Scan for the cell matching the given text and deliver its (X, Y) coordinate at center. 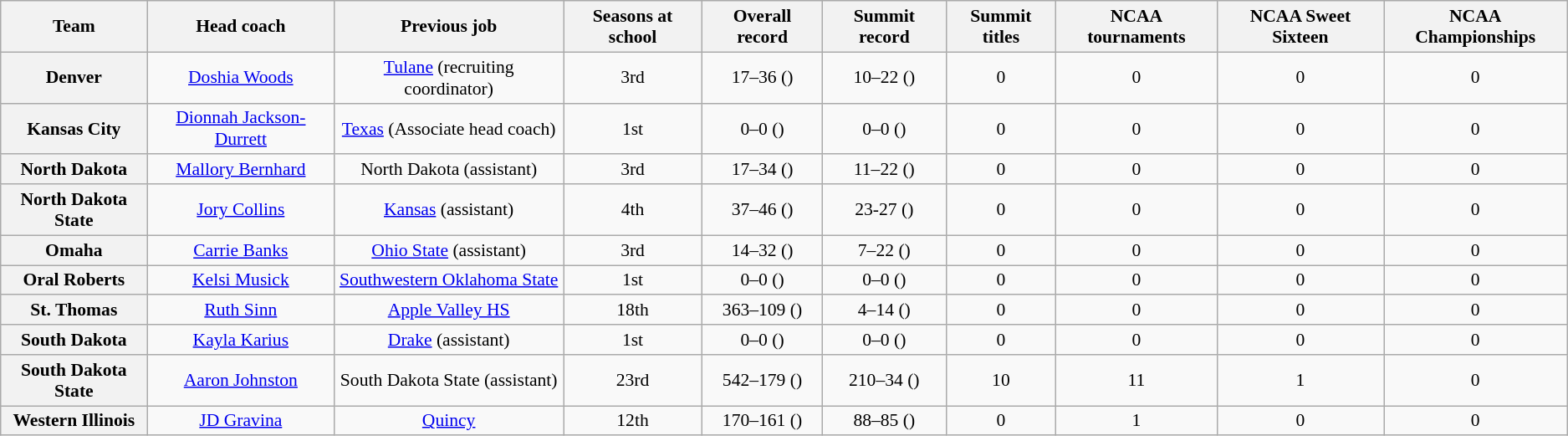
South Dakota State (assistant) (449, 380)
Western Illinois (74, 421)
Aaron Johnston (241, 380)
Kansas (assistant) (449, 209)
Kayla Karius (241, 340)
23-27 () (885, 209)
North Dakota (74, 170)
12th (633, 421)
NCAA Sweet Sixteen (1300, 27)
Ohio State (assistant) (449, 250)
Seasons at school (633, 27)
Texas (Associate head coach) (449, 129)
11 (1136, 380)
South Dakota (74, 340)
Denver (74, 77)
23rd (633, 380)
170–161 () (763, 421)
Quincy (449, 421)
37–46 () (763, 209)
St. Thomas (74, 310)
Kansas City (74, 129)
17–34 () (763, 170)
Kelsi Musick (241, 280)
11–22 () (885, 170)
North Dakota (assistant) (449, 170)
10–22 () (885, 77)
4th (633, 209)
Southwestern Oklahoma State (449, 280)
Tulane (recruiting coordinator) (449, 77)
NCAA Championships (1475, 27)
Doshia Woods (241, 77)
Omaha (74, 250)
542–179 () (763, 380)
North Dakota State (74, 209)
Overall record (763, 27)
South Dakota State (74, 380)
88–85 () (885, 421)
14–32 () (763, 250)
7–22 () (885, 250)
Apple Valley HS (449, 310)
4–14 () (885, 310)
Dionnah Jackson-Durrett (241, 129)
Summit record (885, 27)
Drake (assistant) (449, 340)
Mallory Bernhard (241, 170)
18th (633, 310)
363–109 () (763, 310)
NCAA tournaments (1136, 27)
Carrie Banks (241, 250)
JD Gravina (241, 421)
Ruth Sinn (241, 310)
17–36 () (763, 77)
10 (1001, 380)
Team (74, 27)
Oral Roberts (74, 280)
Head coach (241, 27)
Jory Collins (241, 209)
210–34 () (885, 380)
Previous job (449, 27)
Summit titles (1001, 27)
